Detect which cell encompasses the target text, then output its [x, y] center coordinate. 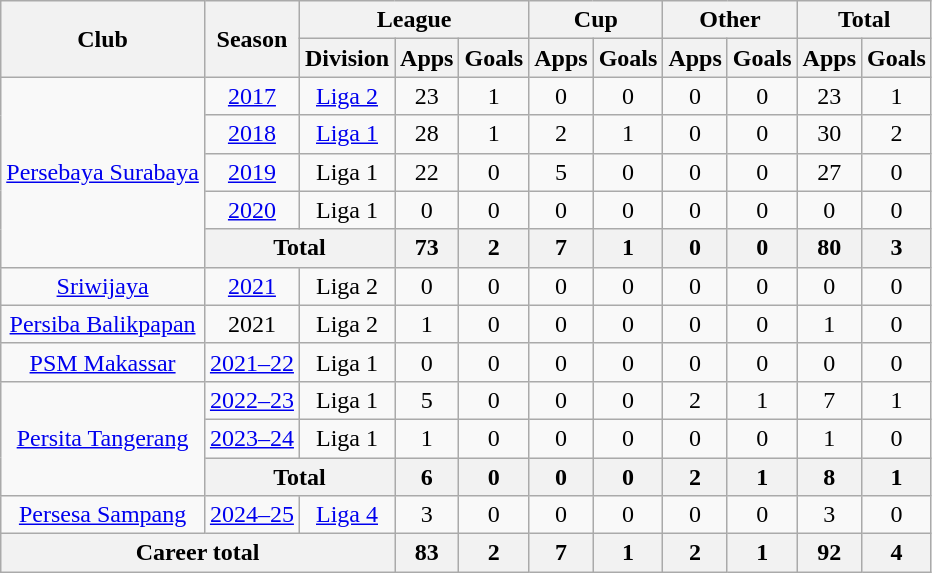
28 [427, 134]
Career total [198, 553]
Persesa Sampang [103, 515]
Liga 4 [346, 515]
2024–25 [252, 515]
30 [829, 134]
2022–23 [252, 400]
League [414, 20]
22 [427, 172]
Cup [596, 20]
6 [427, 477]
27 [829, 172]
PSM Makassar [103, 362]
83 [427, 553]
Persiba Balikpapan [103, 324]
Persita Tangerang [103, 438]
73 [427, 248]
8 [829, 477]
80 [829, 248]
2023–24 [252, 438]
2017 [252, 96]
Sriwijaya [103, 286]
2020 [252, 210]
Club [103, 39]
2018 [252, 134]
2019 [252, 172]
Season [252, 39]
Other [730, 20]
92 [829, 553]
2021–22 [252, 362]
Division [346, 58]
4 [897, 553]
Persebaya Surabaya [103, 172]
